Identify which cell holds the provided text, then report its [x, y] central coordinate. 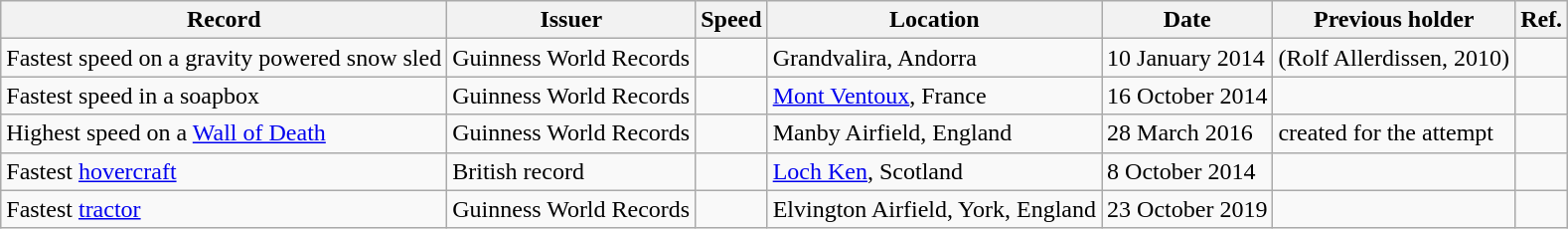
Location [934, 20]
British record [571, 171]
Fastest speed in a soapbox [225, 96]
Elvington Airfield, York, England [934, 209]
Ref. [1542, 20]
23 October 2019 [1187, 209]
(Rolf Allerdissen, 2010) [1394, 58]
Previous holder [1394, 20]
Manby Airfield, England [934, 133]
Highest speed on a Wall of Death [225, 133]
8 October 2014 [1187, 171]
Speed [731, 20]
16 October 2014 [1187, 96]
Mont Ventoux, France [934, 96]
Issuer [571, 20]
10 January 2014 [1187, 58]
Date [1187, 20]
Fastest tractor [225, 209]
created for the attempt [1394, 133]
Grandvalira, Andorra [934, 58]
Fastest hovercraft [225, 171]
Loch Ken, Scotland [934, 171]
28 March 2016 [1187, 133]
Fastest speed on a gravity powered snow sled [225, 58]
Record [225, 20]
